Determine the [X, Y] coordinate at the center of the cell enclosing the given text.  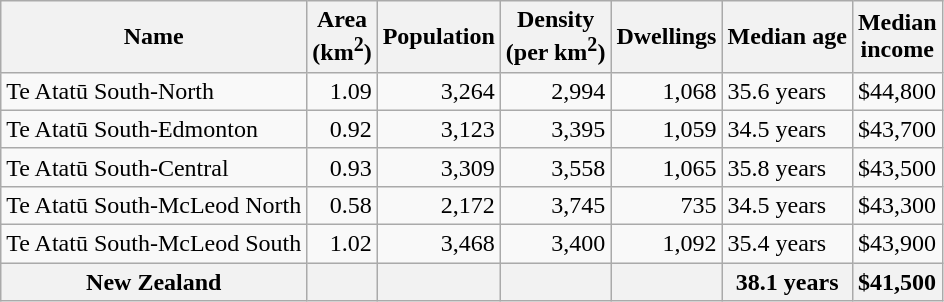
Name [154, 37]
35.4 years [787, 244]
Population [438, 37]
38.1 years [787, 282]
Te Atatū South-Edmonton [154, 129]
1,068 [666, 91]
3,745 [556, 205]
$43,500 [897, 167]
3,309 [438, 167]
35.6 years [787, 91]
1.02 [342, 244]
$41,500 [897, 282]
0.92 [342, 129]
3,395 [556, 129]
$43,700 [897, 129]
1,059 [666, 129]
Dwellings [666, 37]
$43,300 [897, 205]
3,400 [556, 244]
$43,900 [897, 244]
0.93 [342, 167]
Area(km2) [342, 37]
1,092 [666, 244]
3,468 [438, 244]
1,065 [666, 167]
735 [666, 205]
Median age [787, 37]
Te Atatū South-McLeod South [154, 244]
$44,800 [897, 91]
New Zealand [154, 282]
2,994 [556, 91]
Te Atatū South-Central [154, 167]
3,264 [438, 91]
Te Atatū South-North [154, 91]
2,172 [438, 205]
0.58 [342, 205]
Medianincome [897, 37]
1.09 [342, 91]
3,123 [438, 129]
Density(per km2) [556, 37]
35.8 years [787, 167]
Te Atatū South-McLeod North [154, 205]
3,558 [556, 167]
